Scan for the cell matching the given text and deliver its (x, y) coordinate at center. 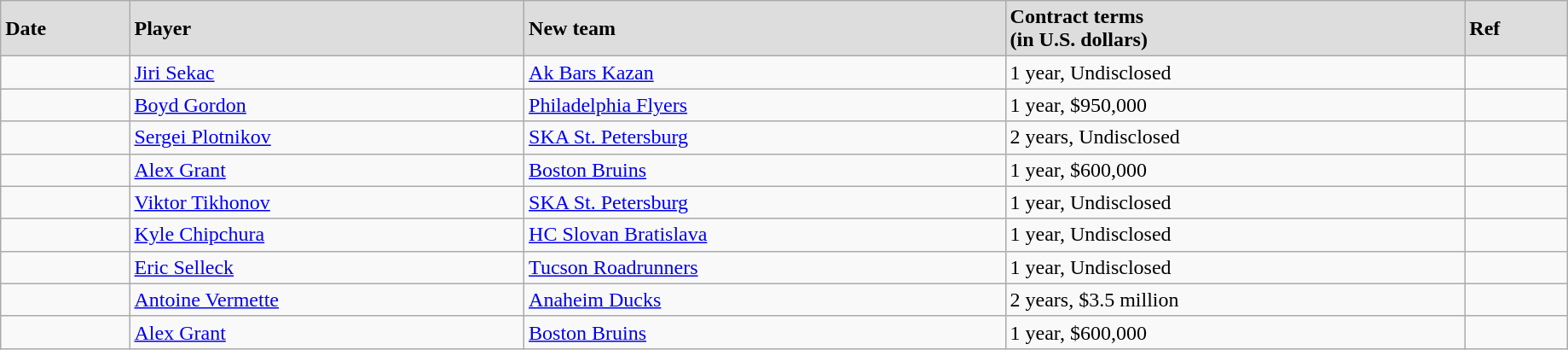
Date (65, 29)
Philadelphia Flyers (765, 105)
Viktor Tikhonov (327, 202)
Antoine Vermette (327, 300)
Kyle Chipchura (327, 235)
Anaheim Ducks (765, 300)
Jiri Sekac (327, 73)
2 years, Undisclosed (1235, 137)
2 years, $3.5 million (1235, 300)
Tucson Roadrunners (765, 267)
Boyd Gordon (327, 105)
HC Slovan Bratislava (765, 235)
New team (765, 29)
Sergei Plotnikov (327, 137)
Player (327, 29)
1 year, $950,000 (1235, 105)
Ref (1516, 29)
Contract terms(in U.S. dollars) (1235, 29)
Eric Selleck (327, 267)
Ak Bars Kazan (765, 73)
